Extract the (X, Y) coordinate from the center of the cell holding the provided text.  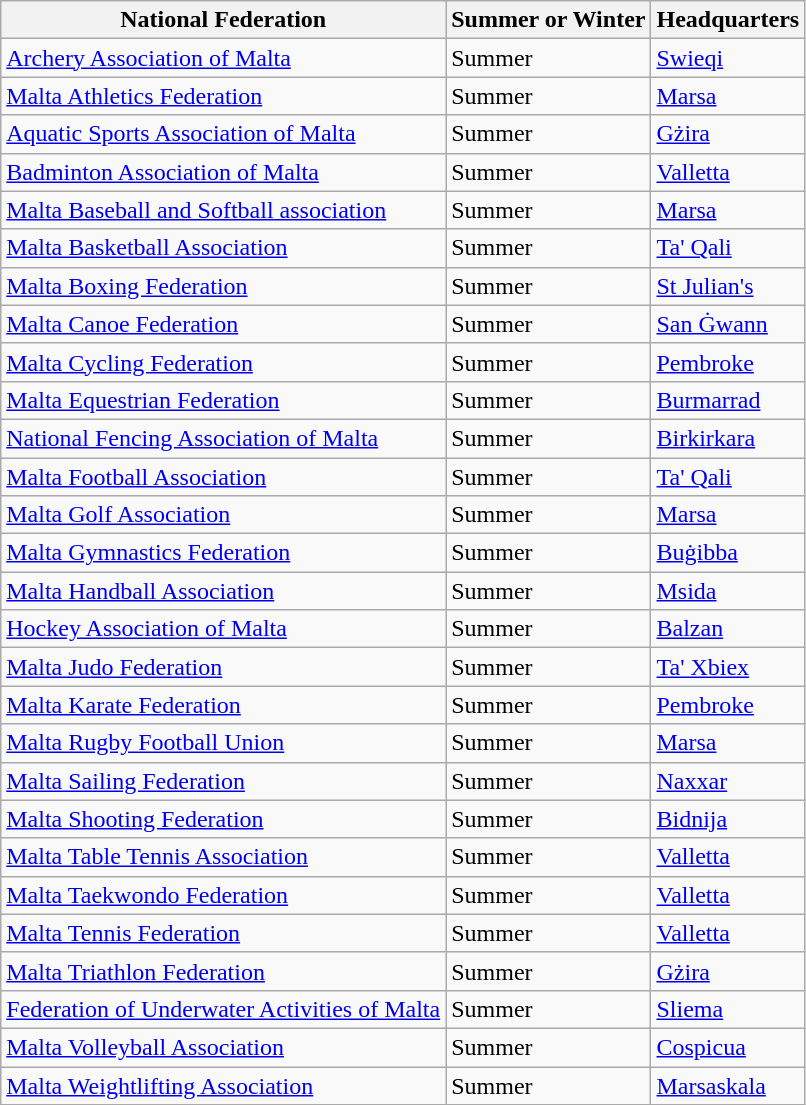
Balzan (728, 629)
Malta Rugby Football Union (224, 743)
Malta Sailing Federation (224, 781)
Malta Weightlifting Association (224, 1085)
Marsaskala (728, 1085)
Buġibba (728, 553)
St Julian's (728, 286)
Malta Cycling Federation (224, 362)
Cospicua (728, 1047)
Sliema (728, 1009)
Aquatic Sports Association of Malta (224, 134)
Malta Equestrian Federation (224, 400)
Malta Tennis Federation (224, 933)
Malta Baseball and Softball association (224, 210)
Malta Judo Federation (224, 667)
Malta Table Tennis Association (224, 857)
Summer or Winter (548, 20)
Hockey Association of Malta (224, 629)
Malta Handball Association (224, 591)
Badminton Association of Malta (224, 172)
Malta Karate Federation (224, 705)
Birkirkara (728, 438)
Malta Canoe Federation (224, 324)
Malta Boxing Federation (224, 286)
Malta Gymnastics Federation (224, 553)
Federation of Underwater Activities of Malta (224, 1009)
Malta Golf Association (224, 515)
Bidnija (728, 819)
Malta Triathlon Federation (224, 971)
Malta Taekwondo Federation (224, 895)
Archery Association of Malta (224, 58)
Msida (728, 591)
Ta' Xbiex (728, 667)
Swieqi (728, 58)
National Federation (224, 20)
Malta Shooting Federation (224, 819)
Malta Football Association (224, 477)
San Ġwann (728, 324)
Malta Volleyball Association (224, 1047)
Naxxar (728, 781)
Headquarters (728, 20)
Burmarrad (728, 400)
National Fencing Association of Malta (224, 438)
Malta Athletics Federation (224, 96)
Malta Basketball Association (224, 248)
